Output the (X, Y) coordinate of the center of the cell containing the given text.  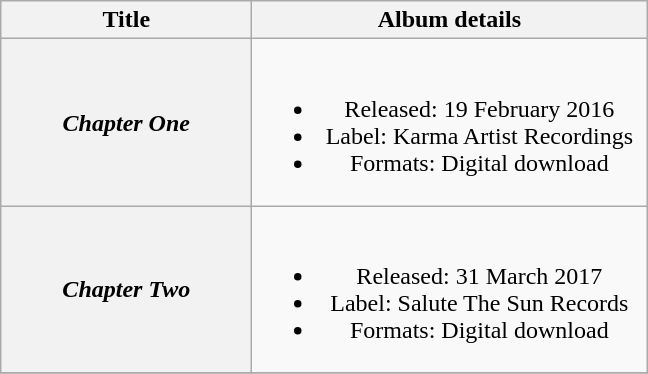
Chapter Two (126, 290)
Title (126, 20)
Released: 31 March 2017Label: Salute The Sun RecordsFormats: Digital download (450, 290)
Album details (450, 20)
Released: 19 February 2016Label: Karma Artist RecordingsFormats: Digital download (450, 122)
Chapter One (126, 122)
